Capture the cell that displays the provided text and extract its [x, y] central coordinate. 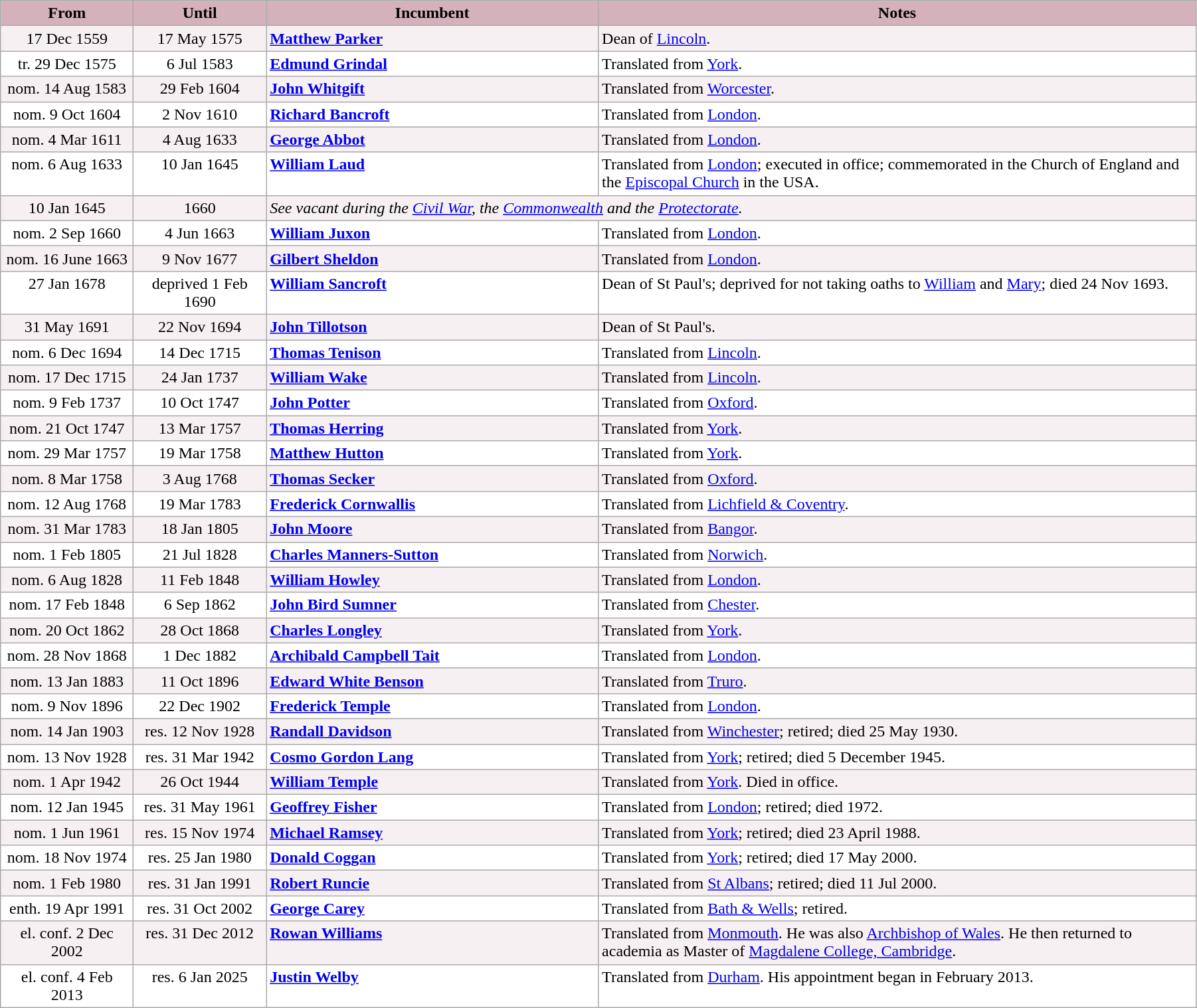
Charles Longley [432, 630]
nom. 14 Jan 1903 [67, 731]
24 Jan 1737 [200, 378]
19 Mar 1758 [200, 454]
res. 15 Nov 1974 [200, 833]
George Abbot [432, 139]
Archibald Campbell Tait [432, 655]
4 Aug 1633 [200, 139]
Translated from Norwich. [897, 554]
Translated from Chester. [897, 605]
Rowan Williams [432, 943]
Donald Coggan [432, 858]
29 Feb 1604 [200, 89]
res. 31 Jan 1991 [200, 883]
22 Nov 1694 [200, 327]
nom. 18 Nov 1974 [67, 858]
Geoffrey Fisher [432, 807]
nom. 31 Mar 1783 [67, 529]
nom. 8 Mar 1758 [67, 479]
William Temple [432, 782]
6 Sep 1862 [200, 605]
enth. 19 Apr 1991 [67, 908]
nom. 29 Mar 1757 [67, 454]
22 Dec 1902 [200, 706]
Randall Davidson [432, 731]
deprived 1 Feb 1690 [200, 292]
res. 6 Jan 2025 [200, 985]
31 May 1691 [67, 327]
Thomas Herring [432, 428]
Translated from Bangor. [897, 529]
nom. 17 Feb 1848 [67, 605]
nom. 6 Aug 1633 [67, 174]
nom. 17 Dec 1715 [67, 378]
Matthew Parker [432, 39]
res. 25 Jan 1980 [200, 858]
Translated from Durham. His appointment began in February 2013. [897, 985]
John Whitgift [432, 89]
Translated from York; retired; died 5 December 1945. [897, 756]
9 Nov 1677 [200, 258]
Translated from York. Died in office. [897, 782]
Translated from London; retired; died 1972. [897, 807]
nom. 6 Dec 1694 [67, 353]
Robert Runcie [432, 883]
21 Jul 1828 [200, 554]
nom. 21 Oct 1747 [67, 428]
John Tillotson [432, 327]
Thomas Secker [432, 479]
nom. 13 Nov 1928 [67, 756]
res. 31 Oct 2002 [200, 908]
28 Oct 1868 [200, 630]
Until [200, 13]
Translated from London; executed in office; commemorated in the Church of England and the Episcopal Church in the USA. [897, 174]
Gilbert Sheldon [432, 258]
res. 31 May 1961 [200, 807]
Translated from Truro. [897, 681]
John Potter [432, 403]
10 Oct 1747 [200, 403]
Edmund Grindal [432, 64]
el. conf. 4 Feb 2013 [67, 985]
Edward White Benson [432, 681]
18 Jan 1805 [200, 529]
2 Nov 1610 [200, 114]
26 Oct 1944 [200, 782]
nom. 1 Jun 1961 [67, 833]
William Laud [432, 174]
Incumbent [432, 13]
Frederick Cornwallis [432, 504]
el. conf. 2 Dec 2002 [67, 943]
nom. 14 Aug 1583 [67, 89]
nom. 1 Apr 1942 [67, 782]
Translated from St Albans; retired; died 11 Jul 2000. [897, 883]
tr. 29 Dec 1575 [67, 64]
Translated from York; retired; died 23 April 1988. [897, 833]
nom. 16 June 1663 [67, 258]
nom. 13 Jan 1883 [67, 681]
Translated from Monmouth. He was also Archbishop of Wales. He then returned to academia as Master of Magdalene College, Cambridge. [897, 943]
William Wake [432, 378]
Dean of Lincoln. [897, 39]
nom. 4 Mar 1611 [67, 139]
Notes [897, 13]
nom. 9 Feb 1737 [67, 403]
Translated from York; retired; died 17 May 2000. [897, 858]
res. 12 Nov 1928 [200, 731]
17 May 1575 [200, 39]
3 Aug 1768 [200, 479]
Translated from Worcester. [897, 89]
nom. 6 Aug 1828 [67, 580]
Dean of St Paul's; deprived for not taking oaths to William and Mary; died 24 Nov 1693. [897, 292]
6 Jul 1583 [200, 64]
nom. 2 Sep 1660 [67, 233]
Charles Manners-Sutton [432, 554]
11 Oct 1896 [200, 681]
19 Mar 1783 [200, 504]
Michael Ramsey [432, 833]
res. 31 Dec 2012 [200, 943]
Richard Bancroft [432, 114]
From [67, 13]
William Juxon [432, 233]
John Moore [432, 529]
Thomas Tenison [432, 353]
William Howley [432, 580]
nom. 20 Oct 1862 [67, 630]
See vacant during the Civil War, the Commonwealth and the Protectorate. [731, 208]
nom. 9 Oct 1604 [67, 114]
Translated from Winchester; retired; died 25 May 1930. [897, 731]
William Sancroft [432, 292]
27 Jan 1678 [67, 292]
nom. 1 Feb 1805 [67, 554]
Matthew Hutton [432, 454]
4 Jun 1663 [200, 233]
Frederick Temple [432, 706]
1 Dec 1882 [200, 655]
res. 31 Mar 1942 [200, 756]
17 Dec 1559 [67, 39]
nom. 28 Nov 1868 [67, 655]
Cosmo Gordon Lang [432, 756]
1660 [200, 208]
14 Dec 1715 [200, 353]
nom. 12 Jan 1945 [67, 807]
Justin Welby [432, 985]
nom. 9 Nov 1896 [67, 706]
nom. 12 Aug 1768 [67, 504]
13 Mar 1757 [200, 428]
John Bird Sumner [432, 605]
nom. 1 Feb 1980 [67, 883]
George Carey [432, 908]
Translated from Lichfield & Coventry. [897, 504]
11 Feb 1848 [200, 580]
Dean of St Paul's. [897, 327]
Translated from Bath & Wells; retired. [897, 908]
